Return the [x, y] coordinate for the center point of the cell that contains the specified text.  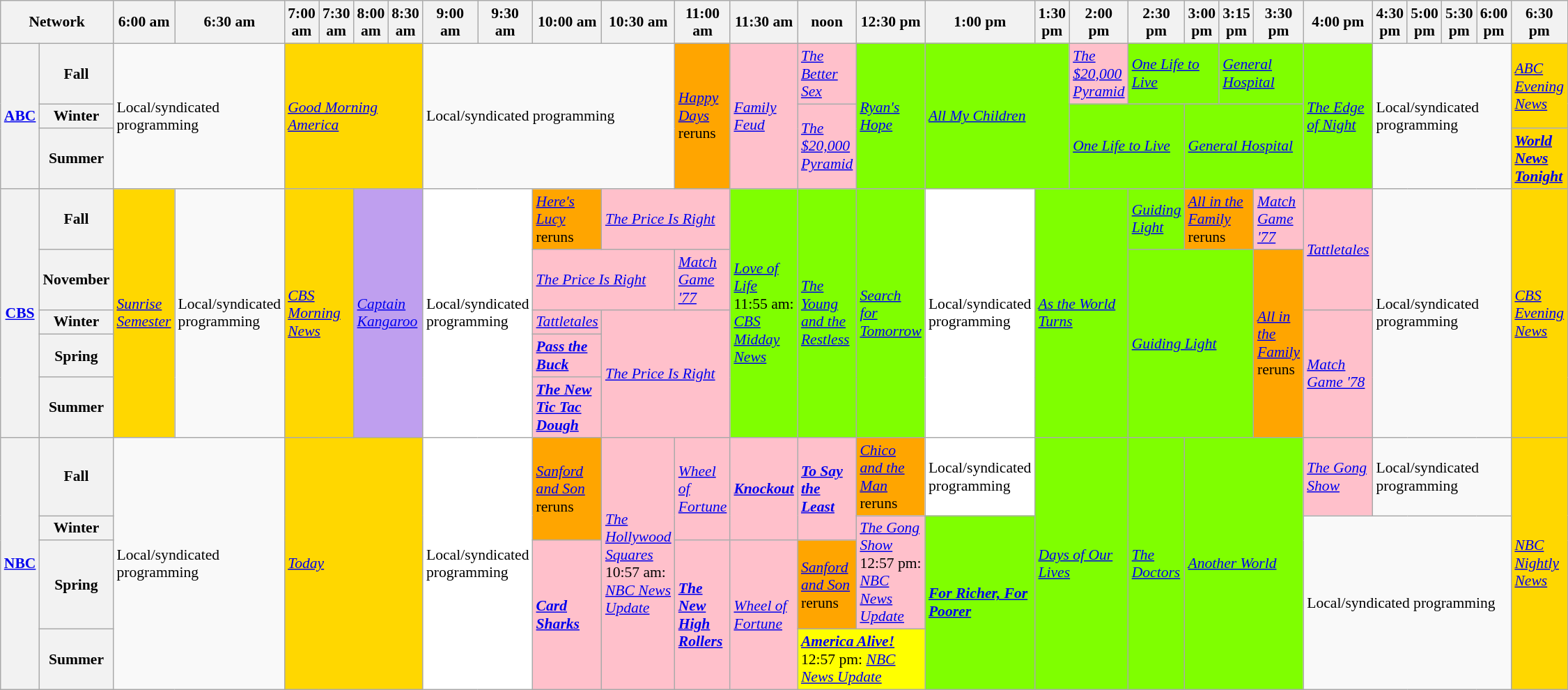
The Gong Show [1337, 477]
Match Game '78 [1337, 374]
NBC [20, 564]
5:00 pm [1425, 22]
As the World Turns [1081, 314]
To Say the Least [827, 489]
6:00 am [143, 22]
Happy Days reruns [703, 116]
CBS Evening News [1539, 314]
Network [57, 22]
November [76, 280]
3:15 pm [1236, 22]
All My Children [998, 116]
9:30 am [506, 22]
7:00 am [302, 22]
3:00 pm [1202, 22]
The Gong Show12:57 pm: NBC News Update [890, 573]
Family Feud [763, 116]
Captain Kangaroo [389, 314]
1:30 pm [1052, 22]
The Doctors [1156, 564]
8:30 am [405, 22]
Here's Lucy reruns [567, 219]
CBS Morning News [319, 314]
12:30 pm [890, 22]
Today [354, 564]
Pass the Buck [567, 355]
1:00 pm [980, 22]
2:00 pm [1099, 22]
3:30 pm [1279, 22]
6:30 pm [1539, 22]
Another World [1244, 564]
The Edge of Night [1337, 116]
10:00 am [567, 22]
Sunrise Semester [143, 314]
9:00 am [450, 22]
5:30 pm [1459, 22]
4:30 pm [1390, 22]
noon [827, 22]
The Young and the Restless [827, 314]
The Better Sex [827, 74]
For Richer, For Poorer [980, 603]
11:30 am [763, 22]
Chico and the Man reruns [890, 477]
The Hollywood Squares10:57 am: NBC News Update [638, 564]
10:30 am [638, 22]
Love of Life11:55 am: CBS Midday News [763, 314]
America Alive!12:57 pm: NBC News Update [861, 659]
Search for Tomorrow [890, 314]
CBS [20, 314]
Knockout [763, 489]
2:30 pm [1156, 22]
6:30 am [230, 22]
World News Tonight [1539, 159]
ABC Evening News [1539, 86]
6:00 pm [1494, 22]
11:00 am [703, 22]
Card Sharks [567, 615]
The New Tic Tac Dough [567, 407]
NBC Nightly News [1539, 564]
Days of Our Lives [1081, 564]
ABC [20, 116]
4:00 pm [1337, 22]
Ryan's Hope [890, 116]
7:30 am [336, 22]
The New High Rollers [703, 615]
Good Morning America [354, 116]
8:00 am [371, 22]
